Pinpoint the cell where the given text exists, returning its (X, Y) midpoint coordinate. 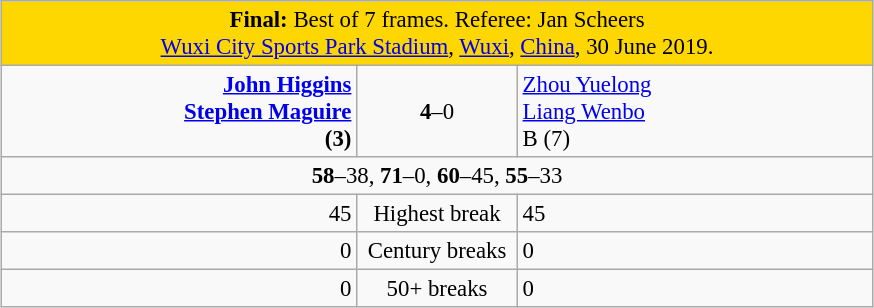
Zhou YuelongLiang Wenbo B (7) (695, 112)
Final: Best of 7 frames. Referee: Jan ScheersWuxi City Sports Park Stadium, Wuxi, China, 30 June 2019. (437, 34)
50+ breaks (438, 289)
Highest break (438, 214)
Century breaks (438, 251)
58–38, 71–0, 60–45, 55–33 (437, 176)
John HigginsStephen Maguire (3) (179, 112)
4–0 (438, 112)
